Determine the (x, y) coordinate at the center of the cell enclosing the given text.  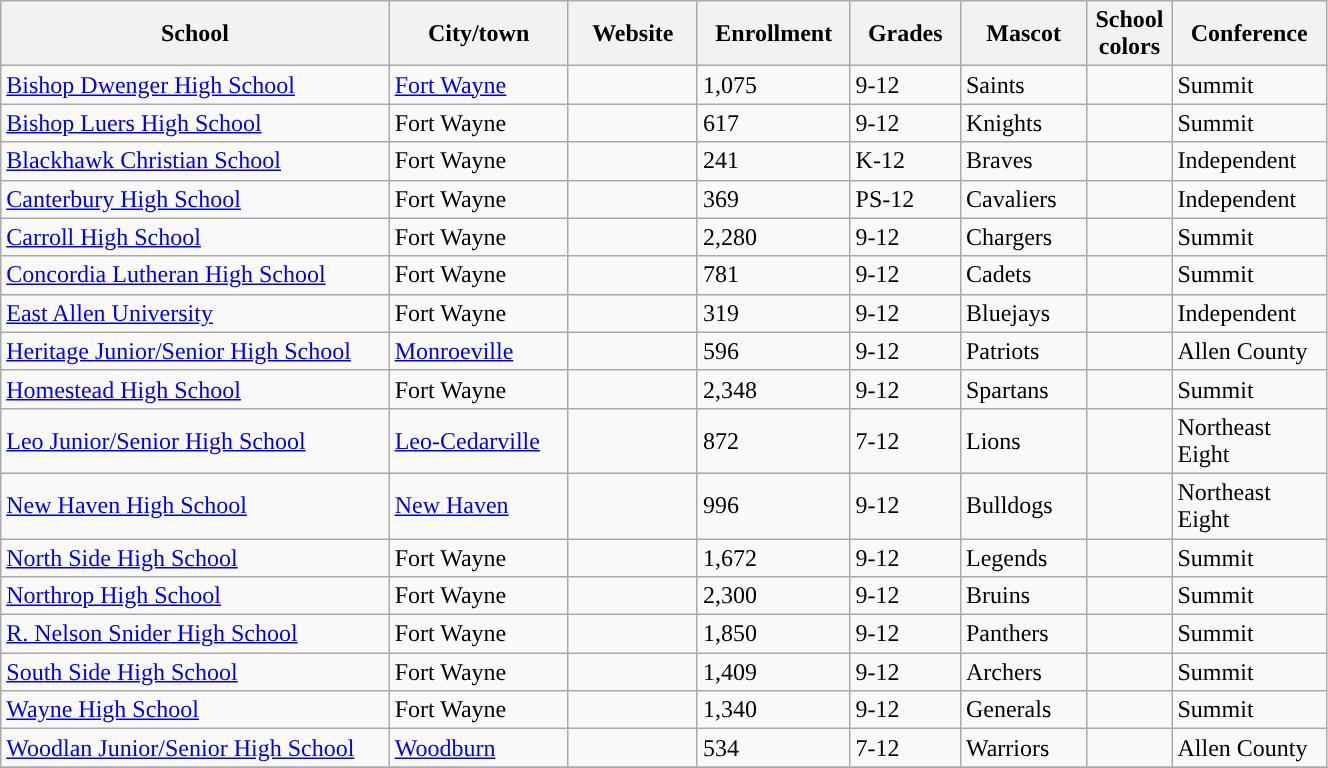
Concordia Lutheran High School (195, 275)
Chargers (1023, 237)
Northrop High School (195, 596)
Heritage Junior/Senior High School (195, 351)
2,300 (774, 596)
Knights (1023, 123)
Leo Junior/Senior High School (195, 440)
1,409 (774, 672)
Archers (1023, 672)
369 (774, 199)
596 (774, 351)
996 (774, 506)
Lions (1023, 440)
Canterbury High School (195, 199)
Patriots (1023, 351)
319 (774, 313)
241 (774, 161)
Bishop Luers High School (195, 123)
Mascot (1023, 34)
Generals (1023, 710)
Cadets (1023, 275)
Conference (1249, 34)
Braves (1023, 161)
Woodlan Junior/Senior High School (195, 748)
Enrollment (774, 34)
Carroll High School (195, 237)
1,850 (774, 634)
Bruins (1023, 596)
Leo-Cedarville (478, 440)
Website (632, 34)
Wayne High School (195, 710)
2,348 (774, 389)
Warriors (1023, 748)
1,075 (774, 85)
School colors (1130, 34)
R. Nelson Snider High School (195, 634)
Woodburn (478, 748)
1,340 (774, 710)
K-12 (905, 161)
New Haven High School (195, 506)
East Allen University (195, 313)
Panthers (1023, 634)
School (195, 34)
617 (774, 123)
2,280 (774, 237)
534 (774, 748)
Monroeville (478, 351)
Bulldogs (1023, 506)
PS-12 (905, 199)
City/town (478, 34)
Grades (905, 34)
872 (774, 440)
Homestead High School (195, 389)
Spartans (1023, 389)
Bishop Dwenger High School (195, 85)
North Side High School (195, 557)
Saints (1023, 85)
Bluejays (1023, 313)
781 (774, 275)
South Side High School (195, 672)
1,672 (774, 557)
Blackhawk Christian School (195, 161)
Cavaliers (1023, 199)
New Haven (478, 506)
Legends (1023, 557)
